Scan for the cell matching the given text and deliver its (X, Y) coordinate at center. 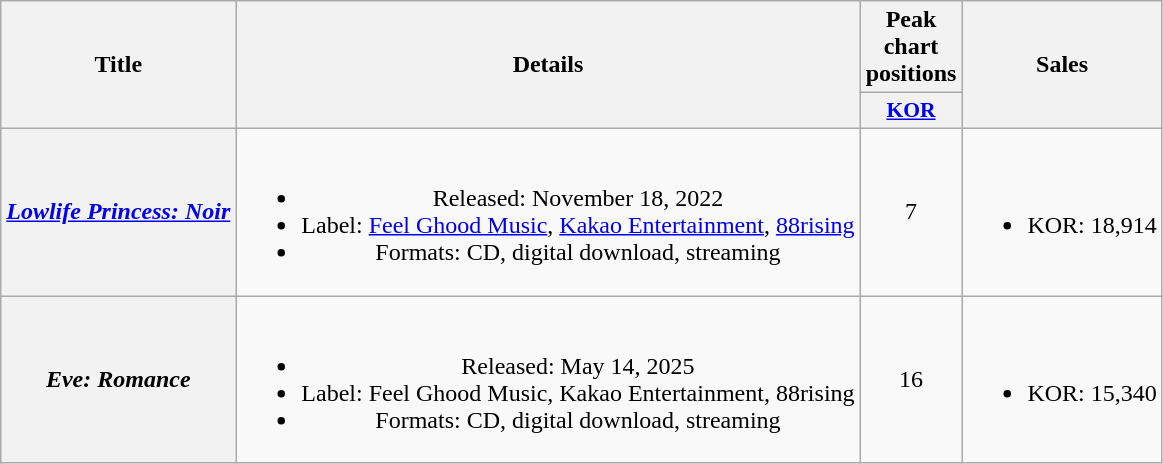
Released: May 14, 2025Label: Feel Ghood Music, Kakao Entertainment, 88risingFormats: CD, digital download, streaming (548, 380)
Released: November 18, 2022Label: Feel Ghood Music, Kakao Entertainment, 88risingFormats: CD, digital download, streaming (548, 212)
Details (548, 65)
16 (911, 380)
Lowlife Princess: Noir (118, 212)
Sales (1062, 65)
KOR: 15,340 (1062, 380)
Peak chartpositions (911, 47)
Title (118, 65)
KOR (911, 111)
KOR: 18,914 (1062, 212)
7 (911, 212)
Eve: Romance (118, 380)
